Pinpoint the cell where the given text exists, returning its (x, y) midpoint coordinate. 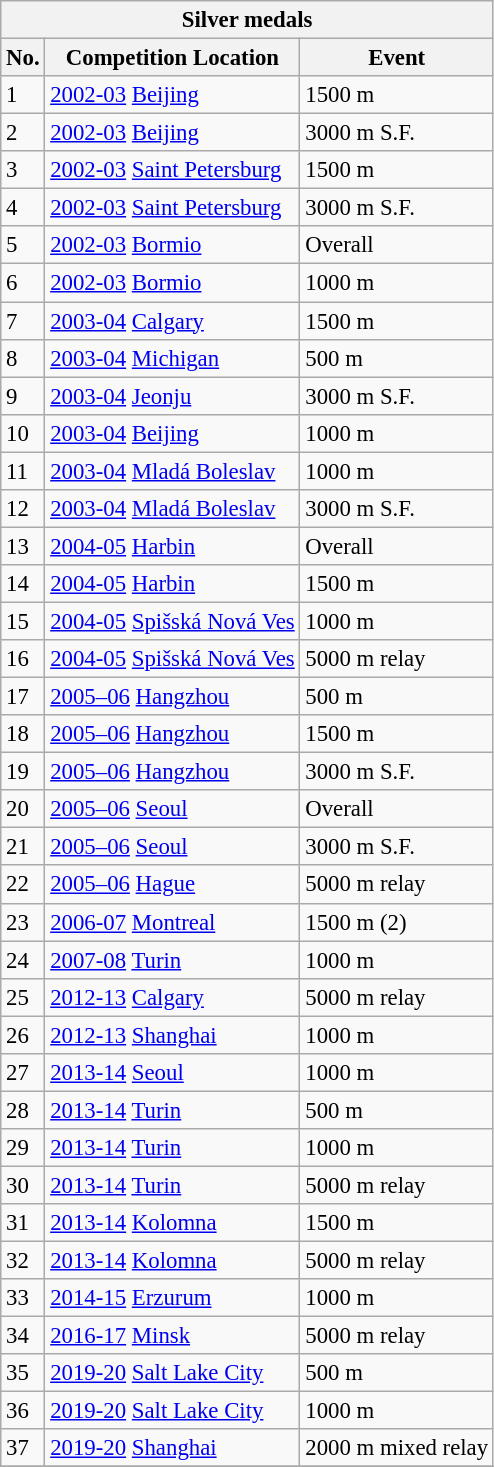
2003-04 Beijing (172, 433)
25 (23, 997)
2014-15 Erzurum (172, 1298)
2 (23, 133)
No. (23, 58)
2005–06 Hague (172, 885)
2003-04 Michigan (172, 358)
8 (23, 358)
19 (23, 772)
23 (23, 922)
Silver medals (248, 20)
31 (23, 1223)
3 (23, 170)
1500 m (2) (396, 922)
15 (23, 621)
2003-04 Jeonju (172, 396)
16 (23, 659)
12 (23, 509)
Competition Location (172, 58)
13 (23, 546)
1 (23, 95)
21 (23, 847)
29 (23, 1148)
26 (23, 1035)
28 (23, 1110)
34 (23, 1336)
Event (396, 58)
17 (23, 697)
2007-08 Turin (172, 960)
10 (23, 433)
2012-13 Calgary (172, 997)
5 (23, 245)
20 (23, 809)
2012-13 Shanghai (172, 1035)
30 (23, 1185)
14 (23, 584)
35 (23, 1373)
36 (23, 1411)
11 (23, 471)
9 (23, 396)
2006-07 Montreal (172, 922)
27 (23, 1073)
33 (23, 1298)
32 (23, 1261)
22 (23, 885)
2013-14 Seoul (172, 1073)
7 (23, 321)
24 (23, 960)
4 (23, 208)
2003-04 Calgary (172, 321)
18 (23, 734)
6 (23, 283)
2016-17 Minsk (172, 1336)
